For the text-containing cell, return its midpoint in (X, Y) coordinate format. 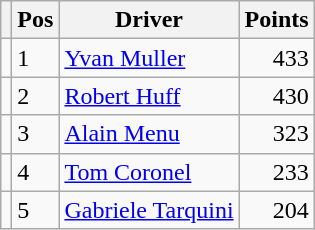
430 (276, 96)
Driver (149, 20)
233 (276, 172)
Points (276, 20)
Gabriele Tarquini (149, 210)
1 (36, 58)
323 (276, 134)
Yvan Muller (149, 58)
3 (36, 134)
Alain Menu (149, 134)
4 (36, 172)
2 (36, 96)
204 (276, 210)
Pos (36, 20)
Robert Huff (149, 96)
Tom Coronel (149, 172)
433 (276, 58)
5 (36, 210)
